Capture the cell that displays the provided text and extract its (X, Y) central coordinate. 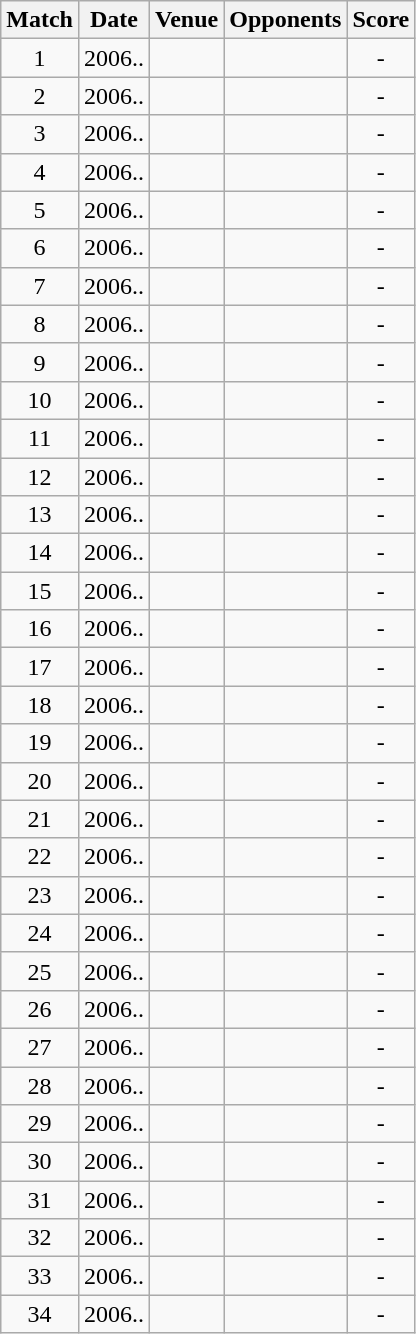
25 (40, 971)
11 (40, 438)
8 (40, 324)
24 (40, 933)
32 (40, 1238)
23 (40, 895)
15 (40, 591)
14 (40, 553)
34 (40, 1314)
28 (40, 1085)
Match (40, 20)
17 (40, 667)
5 (40, 210)
9 (40, 362)
33 (40, 1276)
29 (40, 1124)
3 (40, 134)
Opponents (286, 20)
21 (40, 819)
31 (40, 1200)
19 (40, 743)
20 (40, 781)
10 (40, 400)
Venue (187, 20)
26 (40, 1009)
16 (40, 629)
Date (114, 20)
27 (40, 1047)
22 (40, 857)
Score (381, 20)
13 (40, 515)
30 (40, 1162)
7 (40, 286)
2 (40, 96)
6 (40, 248)
18 (40, 705)
4 (40, 172)
12 (40, 477)
1 (40, 58)
